Identify which cell holds the provided text, then report its (X, Y) central coordinate. 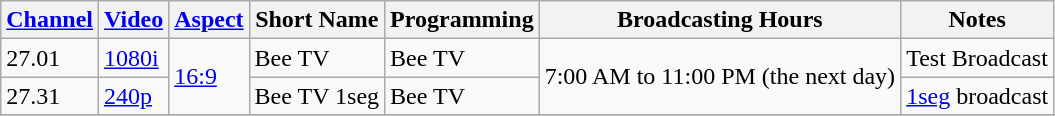
Bee TV 1seg (316, 96)
1seg broadcast (978, 96)
27.31 (50, 96)
Programming (462, 20)
Video (134, 20)
7:00 AM to 11:00 PM (the next day) (720, 77)
Broadcasting Hours (720, 20)
Channel (50, 20)
240p (134, 96)
27.01 (50, 58)
Aspect (209, 20)
Notes (978, 20)
16:9 (209, 77)
Short Name (316, 20)
Test Broadcast (978, 58)
1080i (134, 58)
